Capture the cell that displays the provided text and extract its (x, y) central coordinate. 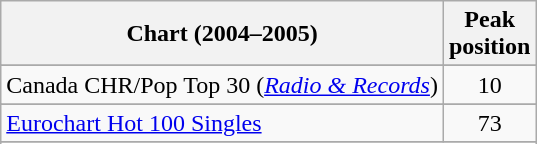
Canada CHR/Pop Top 30 (Radio & Records) (222, 85)
Peakposition (489, 34)
Chart (2004–2005) (222, 34)
73 (489, 123)
Eurochart Hot 100 Singles (222, 123)
10 (489, 85)
